From the cell containing the given text, extract its center point as (X, Y) coordinate. 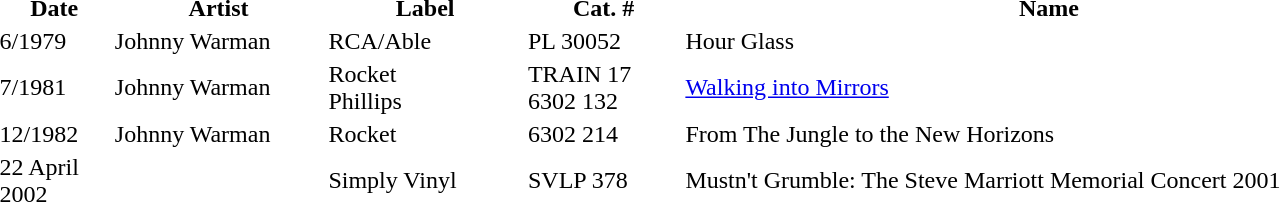
RCA/Able (426, 41)
RocketPhillips (426, 88)
6302 214 (603, 134)
TRAIN 176302 132 (603, 88)
Rocket (426, 134)
PL 30052 (603, 41)
